Determine the (x, y) coordinate at the center of the cell enclosing the given text.  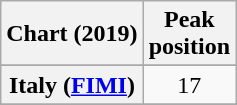
Peakposition (189, 34)
Chart (2019) (72, 34)
17 (189, 85)
Italy (FIMI) (72, 85)
